Find where the given text appears and provide that cell's center as (x, y) coordinate. 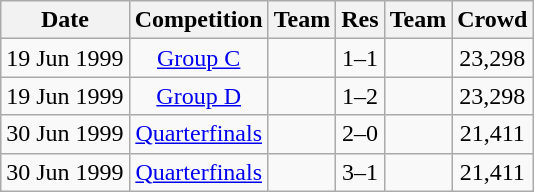
1–1 (360, 58)
2–0 (360, 134)
Date (65, 20)
Competition (198, 20)
Group C (198, 58)
Res (360, 20)
3–1 (360, 172)
Group D (198, 96)
Crowd (492, 20)
1–2 (360, 96)
